Capture the cell that displays the provided text and extract its [x, y] central coordinate. 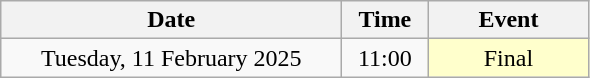
11:00 [385, 58]
Date [172, 20]
Event [508, 20]
Final [508, 58]
Time [385, 20]
Tuesday, 11 February 2025 [172, 58]
